Return the (X, Y) coordinate for the center point of the cell that contains the specified text.  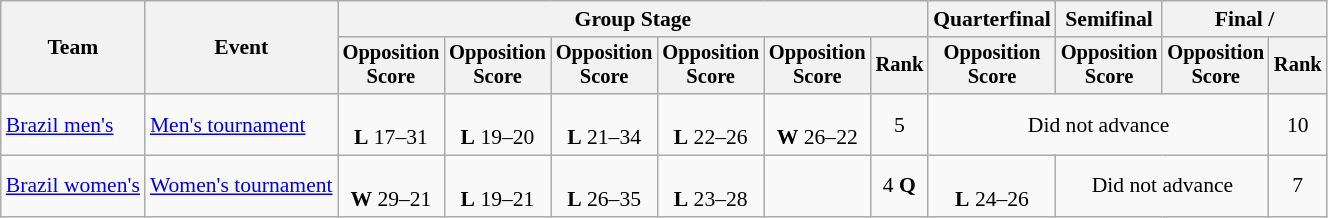
Semifinal (1110, 19)
L 21–34 (604, 124)
4 Q (900, 186)
Group Stage (634, 19)
10 (1298, 124)
L 17–31 (392, 124)
7 (1298, 186)
Men's tournament (242, 124)
W 29–21 (392, 186)
Final / (1244, 19)
L 19–20 (498, 124)
Team (73, 48)
L 22–26 (710, 124)
L 23–28 (710, 186)
L 24–26 (992, 186)
W 26–22 (818, 124)
L 26–35 (604, 186)
Brazil women's (73, 186)
Brazil men's (73, 124)
Event (242, 48)
L 19–21 (498, 186)
Quarterfinal (992, 19)
Women's tournament (242, 186)
5 (900, 124)
